Capture the cell that displays the provided text and extract its (x, y) central coordinate. 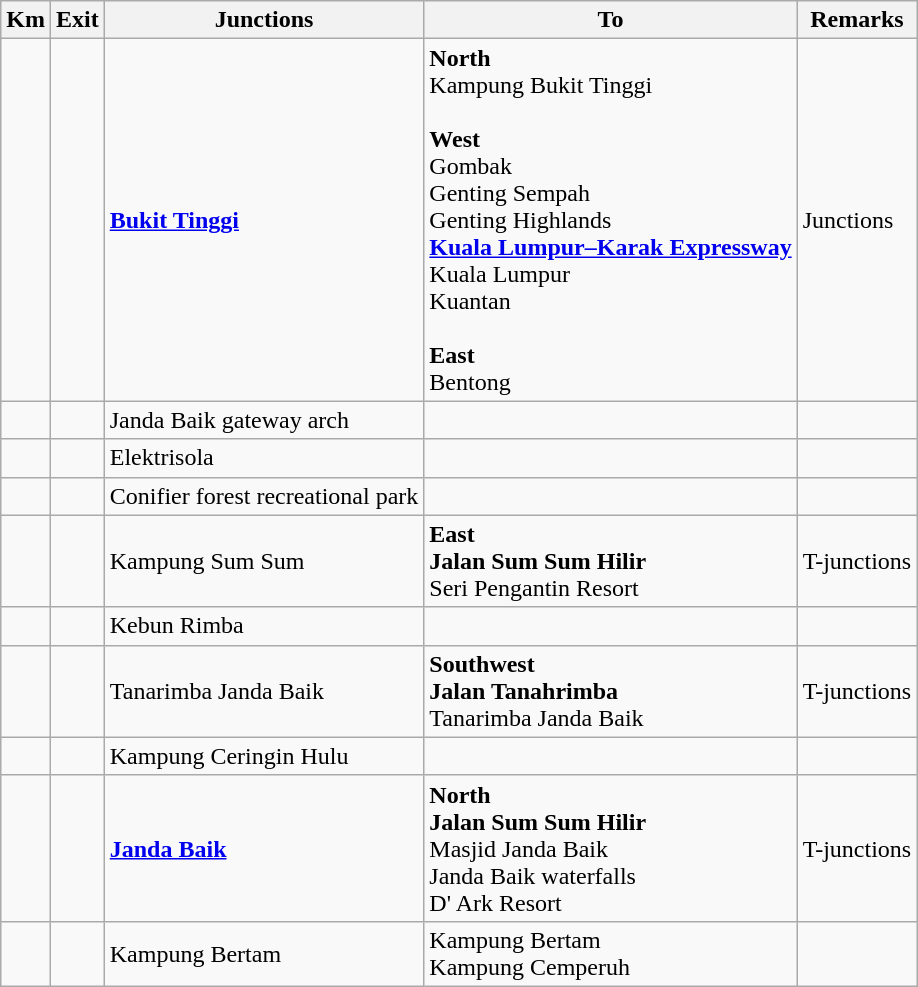
Elektrisola (264, 458)
Kampung Ceringin Hulu (264, 756)
Kampung Bertam (264, 954)
Bukit Tinggi (264, 220)
Janda Baik gateway arch (264, 420)
Km (26, 20)
Remarks (857, 20)
To (610, 20)
Janda Baik (264, 848)
Conifier forest recreational park (264, 496)
SouthwestJalan TanahrimbaTanarimba Janda Baik (610, 691)
Exit (77, 20)
Tanarimba Janda Baik (264, 691)
NorthKampung Bukit TinggiWest Gombak Genting Sempah Genting Highlands Kuala Lumpur–Karak ExpresswayKuala LumpurKuantanEast Bentong (610, 220)
Kampung Sum Sum (264, 561)
EastJalan Sum Sum HilirSeri Pengantin Resort (610, 561)
Kebun Rimba (264, 626)
Kampung BertamKampung Cemperuh (610, 954)
NorthJalan Sum Sum HilirMasjid Janda BaikJanda Baik waterfallsD' Ark Resort (610, 848)
